For the text-containing cell, return its midpoint in (x, y) coordinate format. 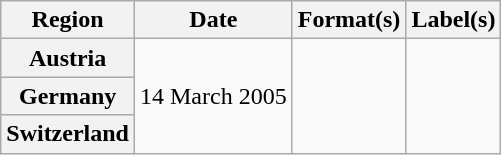
Date (213, 20)
14 March 2005 (213, 96)
Switzerland (68, 134)
Germany (68, 96)
Format(s) (349, 20)
Label(s) (454, 20)
Region (68, 20)
Austria (68, 58)
